From the cell containing the given text, extract its center point as [X, Y] coordinate. 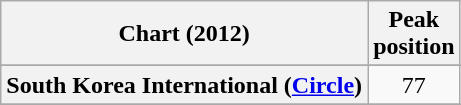
South Korea International (Circle) [184, 85]
Peakposition [414, 34]
77 [414, 85]
Chart (2012) [184, 34]
